Locate the cell with the specified text and output its [x, y] center coordinate. 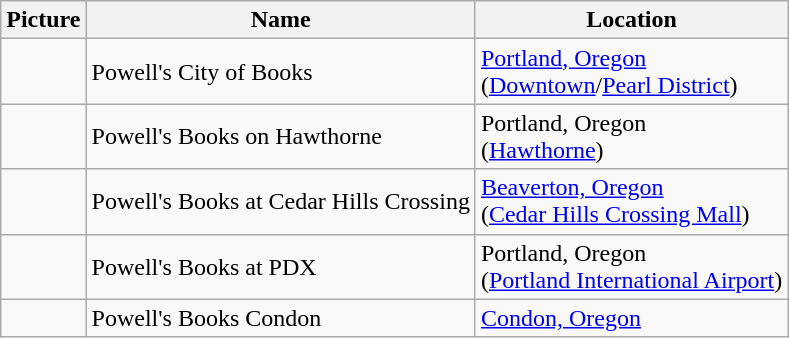
Name [280, 20]
Beaverton, Oregon(Cedar Hills Crossing Mall) [631, 202]
Powell's Books Condon [280, 318]
Powell's City of Books [280, 72]
Powell's Books at Cedar Hills Crossing [280, 202]
Condon, Oregon [631, 318]
Portland, Oregon(Portland International Airport) [631, 266]
Portland, Oregon(Hawthorne) [631, 136]
Powell's Books at PDX [280, 266]
Picture [44, 20]
Powell's Books on Hawthorne [280, 136]
Portland, Oregon(Downtown/Pearl District) [631, 72]
Location [631, 20]
